Scan for the cell matching the given text and deliver its [X, Y] coordinate at center. 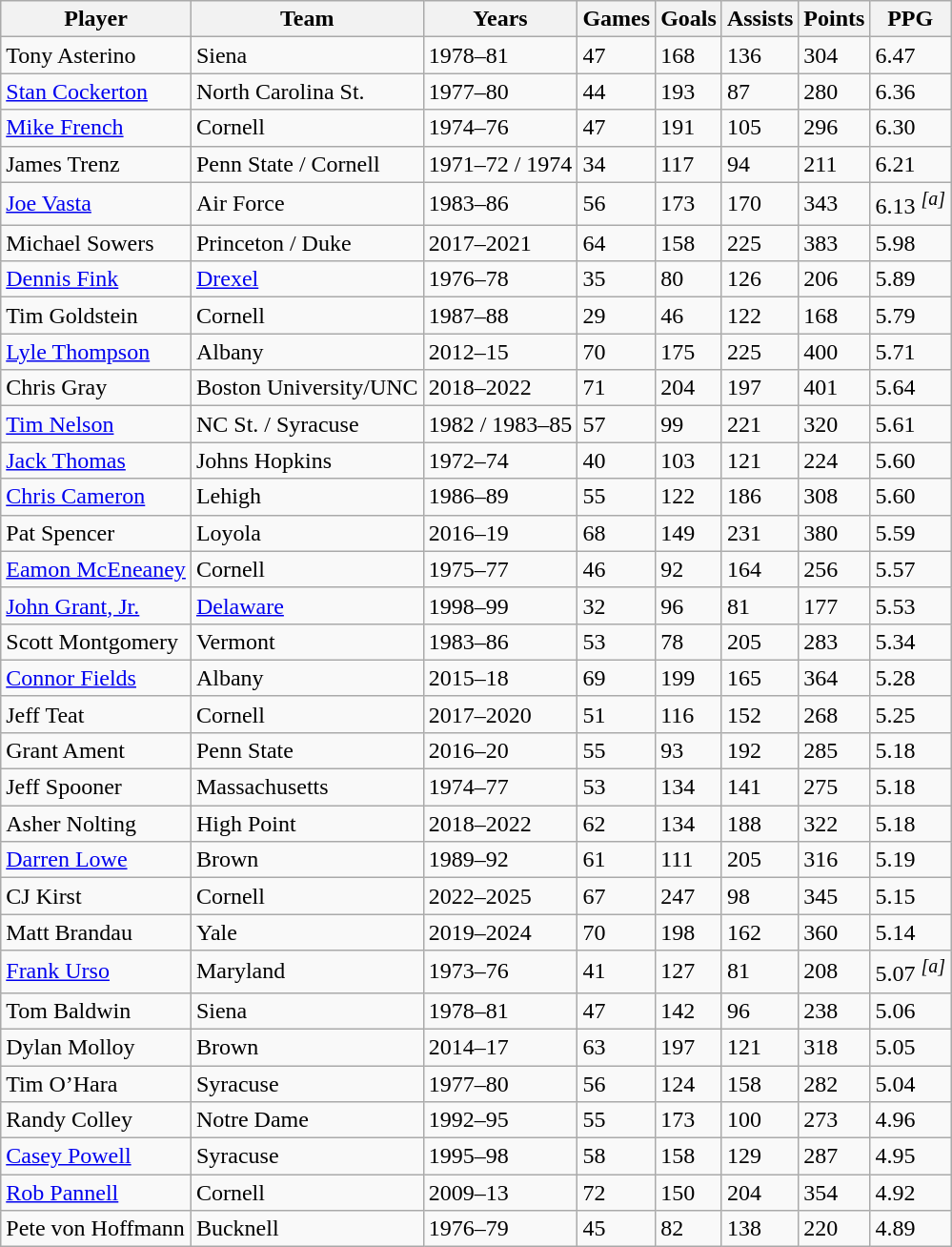
5.98 [911, 243]
111 [689, 860]
Points [835, 19]
6.13 [a] [911, 204]
78 [689, 642]
Tim Goldstein [96, 316]
400 [835, 352]
51 [617, 714]
72 [617, 1193]
5.34 [911, 642]
188 [760, 824]
Goals [689, 19]
Drexel [307, 279]
224 [835, 460]
63 [617, 1047]
68 [617, 533]
61 [617, 860]
5.14 [911, 932]
105 [760, 128]
127 [689, 972]
287 [835, 1156]
4.96 [911, 1120]
117 [689, 164]
6.21 [911, 164]
320 [835, 424]
Casey Powell [96, 1156]
401 [835, 388]
Grant Ament [96, 750]
282 [835, 1084]
304 [835, 55]
221 [760, 424]
2019–2024 [500, 932]
5.64 [911, 388]
4.95 [911, 1156]
Tom Baldwin [96, 1011]
268 [835, 714]
2009–13 [500, 1193]
1973–76 [500, 972]
Pat Spencer [96, 533]
149 [689, 533]
141 [760, 787]
98 [760, 896]
Frank Urso [96, 972]
69 [617, 678]
92 [689, 569]
126 [760, 279]
32 [617, 605]
80 [689, 279]
2016–19 [500, 533]
Darren Lowe [96, 860]
Dylan Molloy [96, 1047]
Tim O’Hara [96, 1084]
Years [500, 19]
129 [760, 1156]
5.15 [911, 896]
296 [835, 128]
Penn State [307, 750]
138 [760, 1229]
62 [617, 824]
82 [689, 1229]
Rob Pannell [96, 1193]
North Carolina St. [307, 92]
5.04 [911, 1084]
5.59 [911, 533]
199 [689, 678]
383 [835, 243]
231 [760, 533]
275 [835, 787]
343 [835, 204]
124 [689, 1084]
Stan Cockerton [96, 92]
380 [835, 533]
206 [835, 279]
136 [760, 55]
Tony Asterino [96, 55]
Lehigh [307, 497]
Randy Colley [96, 1120]
71 [617, 388]
170 [760, 204]
Penn State / Cornell [307, 164]
Connor Fields [96, 678]
5.71 [911, 352]
Scott Montgomery [96, 642]
152 [760, 714]
67 [617, 896]
Princeton / Duke [307, 243]
Joe Vasta [96, 204]
41 [617, 972]
45 [617, 1229]
40 [617, 460]
2022–2025 [500, 896]
354 [835, 1193]
1986–89 [500, 497]
322 [835, 824]
1976–78 [500, 279]
Yale [307, 932]
Boston University/UNC [307, 388]
2017–2021 [500, 243]
6.47 [911, 55]
Assists [760, 19]
Lyle Thompson [96, 352]
Massachusetts [307, 787]
Asher Nolting [96, 824]
58 [617, 1156]
Chris Gray [96, 388]
Mike French [96, 128]
Delaware [307, 605]
1975–77 [500, 569]
100 [760, 1120]
191 [689, 128]
44 [617, 92]
2014–17 [500, 1047]
198 [689, 932]
238 [835, 1011]
1992–95 [500, 1120]
4.89 [911, 1229]
Jack Thomas [96, 460]
John Grant, Jr. [96, 605]
Team [307, 19]
Tim Nelson [96, 424]
164 [760, 569]
175 [689, 352]
318 [835, 1047]
James Trenz [96, 164]
1995–98 [500, 1156]
103 [689, 460]
5.07 [a] [911, 972]
Chris Cameron [96, 497]
Player [96, 19]
116 [689, 714]
5.57 [911, 569]
5.53 [911, 605]
PPG [911, 19]
2012–15 [500, 352]
87 [760, 92]
273 [835, 1120]
5.25 [911, 714]
360 [835, 932]
1971–72 / 1974 [500, 164]
1982 / 1983–85 [500, 424]
Games [617, 19]
2015–18 [500, 678]
5.79 [911, 316]
220 [835, 1229]
Air Force [307, 204]
1998–99 [500, 605]
364 [835, 678]
256 [835, 569]
1974–77 [500, 787]
1972–74 [500, 460]
2017–2020 [500, 714]
211 [835, 164]
35 [617, 279]
High Point [307, 824]
1974–76 [500, 128]
345 [835, 896]
165 [760, 678]
Vermont [307, 642]
280 [835, 92]
99 [689, 424]
5.05 [911, 1047]
93 [689, 750]
Eamon McEneaney [96, 569]
285 [835, 750]
4.92 [911, 1193]
57 [617, 424]
5.28 [911, 678]
162 [760, 932]
Jeff Spooner [96, 787]
Bucknell [307, 1229]
2016–20 [500, 750]
CJ Kirst [96, 896]
316 [835, 860]
192 [760, 750]
Loyola [307, 533]
186 [760, 497]
5.06 [911, 1011]
94 [760, 164]
Maryland [307, 972]
5.61 [911, 424]
177 [835, 605]
Pete von Hoffmann [96, 1229]
6.36 [911, 92]
142 [689, 1011]
283 [835, 642]
193 [689, 92]
247 [689, 896]
6.30 [911, 128]
Dennis Fink [96, 279]
5.89 [911, 279]
308 [835, 497]
5.19 [911, 860]
1989–92 [500, 860]
29 [617, 316]
NC St. / Syracuse [307, 424]
34 [617, 164]
1976–79 [500, 1229]
150 [689, 1193]
1987–88 [500, 316]
208 [835, 972]
Johns Hopkins [307, 460]
Michael Sowers [96, 243]
Jeff Teat [96, 714]
Matt Brandau [96, 932]
64 [617, 243]
Notre Dame [307, 1120]
